Locate the cell with the specified text and output its (X, Y) center coordinate. 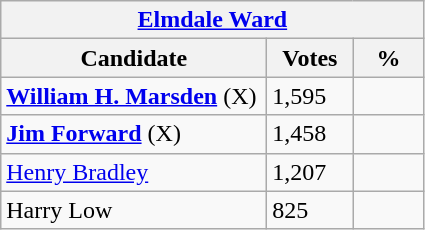
825 (310, 210)
Votes (310, 58)
Candidate (134, 58)
Jim Forward (X) (134, 134)
1,458 (310, 134)
Elmdale Ward (212, 20)
1,595 (310, 96)
Harry Low (134, 210)
William H. Marsden (X) (134, 96)
Henry Bradley (134, 172)
% (388, 58)
1,207 (310, 172)
